Scan for the cell matching the given text and deliver its [x, y] coordinate at center. 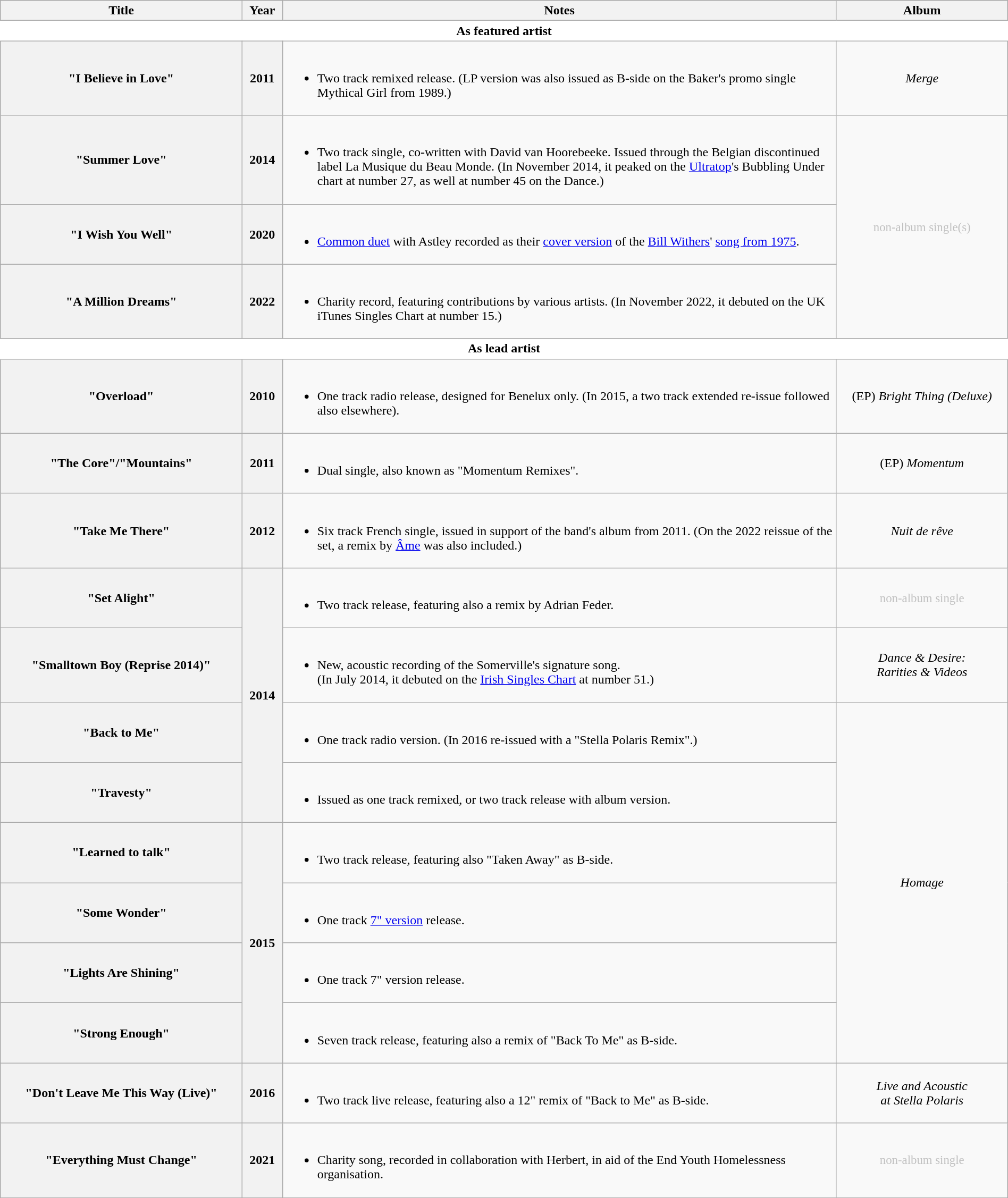
Album [922, 11]
"A Million Dreams" [121, 301]
Dance & Desire: Rarities & Videos [922, 665]
Charity record, featuring contributions by various artists. (In November 2022, it debuted on the UK iTunes Singles Chart at number 15.) [559, 301]
Two track remixed release. (LP version was also issued as B-side on the Baker's promo single Mythical Girl from 1989.) [559, 78]
Homage [922, 883]
"Don't Leave Me This Way (Live)" [121, 1093]
As featured artist [504, 31]
Merge [922, 78]
2015 [262, 943]
Seven track release, featuring also a remix of "Back To Me" as B-side. [559, 1033]
Nuit de rêve [922, 530]
"Back to Me" [121, 732]
Two track release, featuring also a remix by Adrian Feder. [559, 597]
New, acoustic recording of the Somerville's signature song. (In July 2014, it debuted on the Irish Singles Chart at number 51.) [559, 665]
"Lights Are Shining" [121, 973]
Two track live release, featuring also a 12" remix of "Back to Me" as B-side. [559, 1093]
Common duet with Astley recorded as their cover version of the Bill Withers' song from 1975. [559, 234]
2022 [262, 301]
"Set Alight" [121, 597]
Year [262, 11]
"Strong Enough" [121, 1033]
Live and Acoustic at Stella Polaris [922, 1093]
2020 [262, 234]
"Travesty" [121, 793]
Notes [559, 11]
"Summer Love" [121, 159]
2012 [262, 530]
"I Wish You Well" [121, 234]
(EP) Bright Thing (Deluxe) [922, 396]
Two track release, featuring also "Taken Away" as B-side. [559, 853]
"I Believe in Love" [121, 78]
(EP) Momentum [922, 463]
Charity song, recorded in collaboration with Herbert, in aid of the End Youth Homelessness organisation. [559, 1160]
Title [121, 11]
One track radio version. (In 2016 re-issued with a "Stella Polaris Remix".) [559, 732]
One track radio release, designed for Benelux only. (In 2015, a two track extended re-issue followed also elsewhere). [559, 396]
Dual single, also known as "Momentum Remixes". [559, 463]
"Everything Must Change" [121, 1160]
2016 [262, 1093]
"Take Me There" [121, 530]
"Smalltown Boy (Reprise 2014)" [121, 665]
Six track French single, issued in support of the band's album from 2011. (On the 2022 reissue of the set, a remix by Âme was also included.) [559, 530]
Issued as one track remixed, or two track release with album version. [559, 793]
"Some Wonder" [121, 913]
2021 [262, 1160]
"Overload" [121, 396]
2010 [262, 396]
non-album single(s) [922, 227]
As lead artist [504, 349]
"Learned to talk" [121, 853]
"The Core"/"Mountains" [121, 463]
